For the text-containing cell, return its midpoint in [x, y] coordinate format. 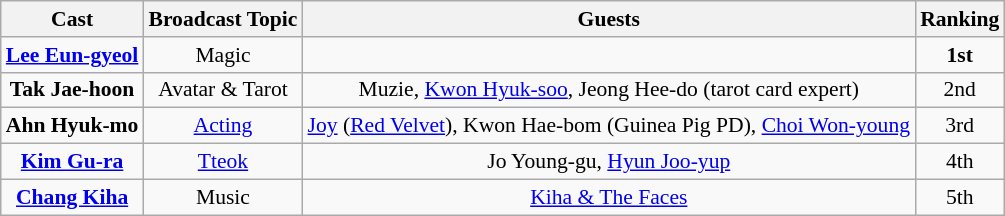
Music [222, 197]
1st [960, 55]
Avatar & Tarot [222, 90]
4th [960, 162]
5th [960, 197]
Kiha & The Faces [610, 197]
Tteok [222, 162]
Muzie, Kwon Hyuk-soo, Jeong Hee-do (tarot card expert) [610, 90]
Guests [610, 19]
Chang Kiha [72, 197]
3rd [960, 126]
Ranking [960, 19]
Jo Young-gu, Hyun Joo-yup [610, 162]
Tak Jae-hoon [72, 90]
Kim Gu-ra [72, 162]
Broadcast Topic [222, 19]
Magic [222, 55]
2nd [960, 90]
Cast [72, 19]
Joy (Red Velvet), Kwon Hae-bom (Guinea Pig PD), Choi Won-young [610, 126]
Lee Eun-gyeol [72, 55]
Acting [222, 126]
Ahn Hyuk-mo [72, 126]
